Determine the [X, Y] coordinate at the center of the cell enclosing the given text.  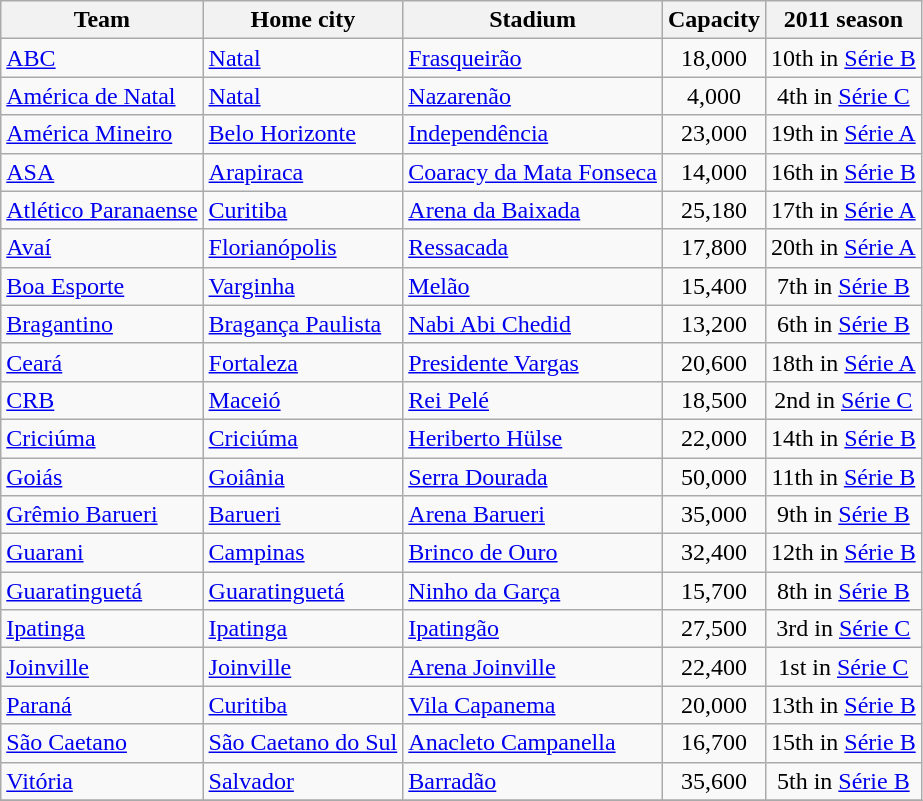
13th in Série B [843, 705]
Goiânia [303, 477]
4th in Série C [843, 96]
7th in Série B [843, 286]
14,000 [714, 172]
Guarani [102, 553]
5th in Série B [843, 781]
Ninho da Garça [533, 591]
20th in Série A [843, 248]
22,000 [714, 438]
35,600 [714, 781]
São Caetano [102, 743]
Belo Horizonte [303, 134]
Melão [533, 286]
Avaí [102, 248]
20,000 [714, 705]
Barradão [533, 781]
4,000 [714, 96]
Anacleto Campanella [533, 743]
ASA [102, 172]
América de Natal [102, 96]
Coaracy da Mata Fonseca [533, 172]
Arena Joinville [533, 667]
Boa Esporte [102, 286]
Bragantino [102, 324]
Presidente Vargas [533, 362]
Vitória [102, 781]
Nabi Abi Chedid [533, 324]
Atlético Paranaense [102, 210]
15,700 [714, 591]
Maceió [303, 400]
Ceará [102, 362]
Capacity [714, 20]
Grêmio Barueri [102, 515]
12th in Série B [843, 553]
3rd in Série C [843, 629]
18,000 [714, 58]
2nd in Série C [843, 400]
22,400 [714, 667]
Nazarenão [533, 96]
25,180 [714, 210]
Ipatingão [533, 629]
8th in Série B [843, 591]
Arena Barueri [533, 515]
32,400 [714, 553]
Bragança Paulista [303, 324]
17,800 [714, 248]
16th in Série B [843, 172]
16,700 [714, 743]
14th in Série B [843, 438]
Arapiraca [303, 172]
19th in Série A [843, 134]
América Mineiro [102, 134]
Barueri [303, 515]
6th in Série B [843, 324]
27,500 [714, 629]
17th in Série A [843, 210]
18,500 [714, 400]
1st in Série C [843, 667]
10th in Série B [843, 58]
11th in Série B [843, 477]
Paraná [102, 705]
Goiás [102, 477]
Home city [303, 20]
13,200 [714, 324]
15th in Série B [843, 743]
Heriberto Hülse [533, 438]
Rei Pelé [533, 400]
Serra Dourada [533, 477]
Vila Capanema [533, 705]
Fortaleza [303, 362]
ABC [102, 58]
Campinas [303, 553]
Florianópolis [303, 248]
Team [102, 20]
Arena da Baixada [533, 210]
Independência [533, 134]
São Caetano do Sul [303, 743]
2011 season [843, 20]
Frasqueirão [533, 58]
18th in Série A [843, 362]
CRB [102, 400]
23,000 [714, 134]
Stadium [533, 20]
Ressacada [533, 248]
50,000 [714, 477]
15,400 [714, 286]
Brinco de Ouro [533, 553]
Salvador [303, 781]
20,600 [714, 362]
35,000 [714, 515]
9th in Série B [843, 515]
Varginha [303, 286]
